Determine the [X, Y] coordinate at the center of the cell enclosing the given text.  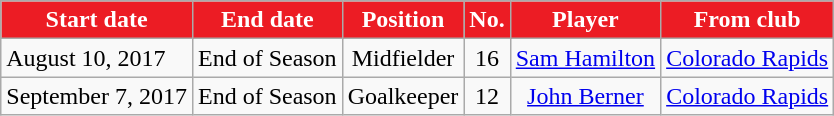
Position [403, 20]
12 [487, 96]
August 10, 2017 [97, 58]
Midfielder [403, 58]
16 [487, 58]
John Berner [585, 96]
End date [267, 20]
Start date [97, 20]
September 7, 2017 [97, 96]
Player [585, 20]
Goalkeeper [403, 96]
Sam Hamilton [585, 58]
No. [487, 20]
From club [748, 20]
